Search for the cell housing the specified text and yield its (X, Y) center coordinate. 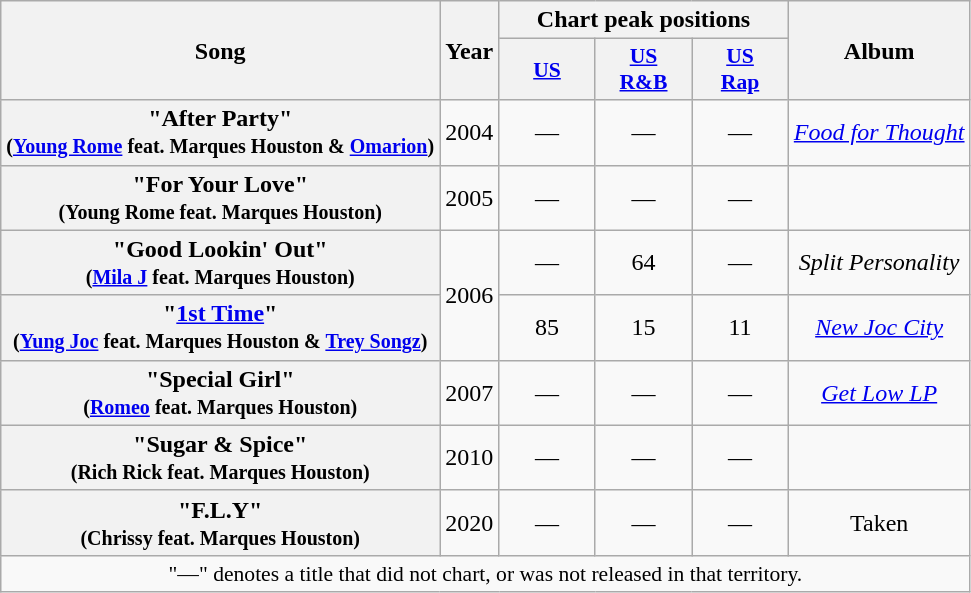
USRap (740, 70)
2004 (470, 132)
15 (644, 328)
"Sugar & Spice" (Rich Rick feat. Marques Houston) (220, 458)
Food for Thought (879, 132)
11 (740, 328)
"—" denotes a title that did not chart, or was not released in that territory. (486, 573)
USR&B (644, 70)
Get Low LP (879, 392)
2006 (470, 295)
Split Personality (879, 262)
Album (879, 50)
64 (644, 262)
"After Party" (Young Rome feat. Marques Houston & Omarion) (220, 132)
Song (220, 50)
85 (548, 328)
Chart peak positions (644, 20)
2010 (470, 458)
2005 (470, 198)
2007 (470, 392)
"Special Girl" (Romeo feat. Marques Houston) (220, 392)
New Joc City (879, 328)
"For Your Love" (Young Rome feat. Marques Houston) (220, 198)
US (548, 70)
Taken (879, 522)
"1st Time" (Yung Joc feat. Marques Houston & Trey Songz) (220, 328)
2020 (470, 522)
"F.L.Y" (Chrissy feat. Marques Houston) (220, 522)
Year (470, 50)
"Good Lookin' Out" (Mila J feat. Marques Houston) (220, 262)
